Scan for the cell matching the given text and deliver its (X, Y) coordinate at center. 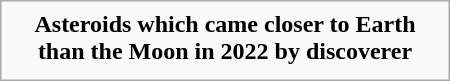
Asteroids which came closer to Earth than the Moon in 2022 by discoverer (224, 38)
